Return [x, y] of the center of cell containing provided text 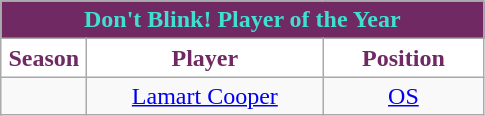
Don't Blink! Player of the Year [242, 20]
Season [44, 58]
Position [404, 58]
Player [205, 58]
Lamart Cooper [205, 96]
OS [404, 96]
